For the text-containing cell, return its midpoint in (X, Y) coordinate format. 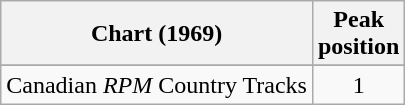
Peakposition (358, 34)
Canadian RPM Country Tracks (157, 85)
Chart (1969) (157, 34)
1 (358, 85)
